Extract the (X, Y) coordinate from the center of the cell holding the provided text.  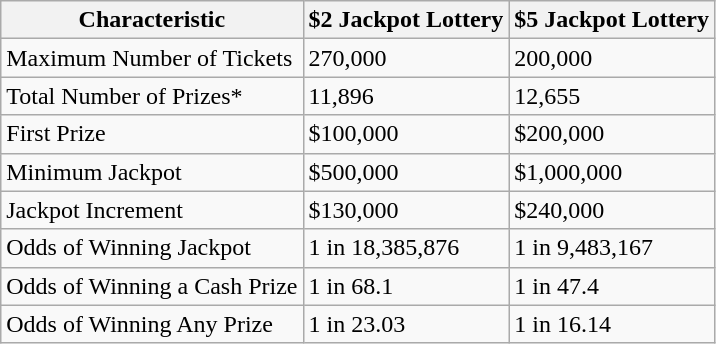
Odds of Winning Jackpot (152, 248)
$1,000,000 (612, 172)
Minimum Jackpot (152, 172)
Odds of Winning Any Prize (152, 324)
$100,000 (406, 134)
270,000 (406, 58)
200,000 (612, 58)
1 in 9,483,167 (612, 248)
12,655 (612, 96)
Characteristic (152, 20)
11,896 (406, 96)
Odds of Winning a Cash Prize (152, 286)
1 in 47.4 (612, 286)
1 in 18,385,876 (406, 248)
$130,000 (406, 210)
$2 Jackpot Lottery (406, 20)
1 in 16.14 (612, 324)
$200,000 (612, 134)
1 in 23.03 (406, 324)
First Prize (152, 134)
1 in 68.1 (406, 286)
Jackpot Increment (152, 210)
$500,000 (406, 172)
Maximum Number of Tickets (152, 58)
$5 Jackpot Lottery (612, 20)
Total Number of Prizes* (152, 96)
$240,000 (612, 210)
